Determine the [x, y] coordinate at the center of the cell enclosing the given text.  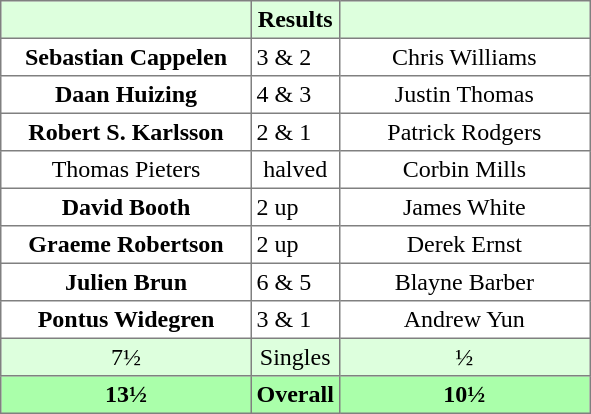
6 & 5 [295, 282]
Robert S. Karlsson [126, 132]
2 & 1 [295, 132]
Patrick Rodgers [464, 132]
Overall [295, 395]
Derek Ernst [464, 245]
Thomas Pieters [126, 170]
Chris Williams [464, 57]
½ [464, 357]
Justin Thomas [464, 95]
Results [295, 20]
3 & 1 [295, 320]
halved [295, 170]
Sebastian Cappelen [126, 57]
Graeme Robertson [126, 245]
7½ [126, 357]
Daan Huizing [126, 95]
Blayne Barber [464, 282]
3 & 2 [295, 57]
David Booth [126, 207]
Pontus Widegren [126, 320]
Andrew Yun [464, 320]
13½ [126, 395]
Julien Brun [126, 282]
James White [464, 207]
Singles [295, 357]
10½ [464, 395]
4 & 3 [295, 95]
Corbin Mills [464, 170]
